Output the (x, y) coordinate of the center of the cell containing the given text.  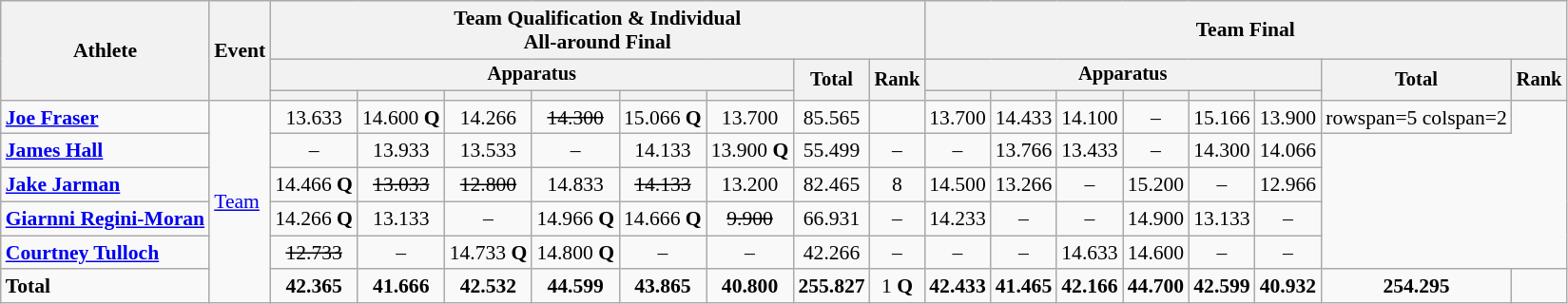
15.166 (1221, 118)
13.033 (401, 185)
14.066 (1287, 151)
1 Q (898, 287)
13.900 Q (750, 151)
254.295 (1417, 287)
14.266 (489, 118)
85.565 (831, 118)
255.827 (831, 287)
66.931 (831, 219)
14.500 (957, 185)
13.766 (1023, 151)
13.200 (750, 185)
8 (898, 185)
14.966 Q (575, 219)
55.499 (831, 151)
14.900 (1156, 219)
42.599 (1221, 287)
James Hall (105, 151)
Athlete (105, 51)
41.465 (1023, 287)
82.465 (831, 185)
40.932 (1287, 287)
13.533 (489, 151)
42.266 (831, 253)
Event (240, 51)
13.266 (1023, 185)
42.365 (314, 287)
13.633 (314, 118)
Courtney Tulloch (105, 253)
rowspan=5 colspan=2 (1417, 118)
14.633 (1090, 253)
14.100 (1090, 118)
14.833 (575, 185)
13.433 (1090, 151)
42.166 (1090, 287)
43.865 (663, 287)
14.233 (957, 219)
14.600 (1156, 253)
14.733 Q (489, 253)
41.666 (401, 287)
15.066 Q (663, 118)
Jake Jarman (105, 185)
14.266 Q (314, 219)
14.466 Q (314, 185)
14.600 Q (401, 118)
12.966 (1287, 185)
Team (240, 202)
14.666 Q (663, 219)
Team Final (1246, 30)
42.532 (489, 287)
13.933 (401, 151)
12.800 (489, 185)
42.433 (957, 287)
Team Qualification & IndividualAll-around Final (597, 30)
40.800 (750, 287)
14.433 (1023, 118)
44.599 (575, 287)
13.900 (1287, 118)
12.733 (314, 253)
15.200 (1156, 185)
14.800 Q (575, 253)
9.900 (750, 219)
44.700 (1156, 287)
Joe Fraser (105, 118)
Giarnni Regini-Moran (105, 219)
